Identify which cell holds the provided text, then report its (x, y) central coordinate. 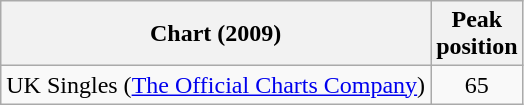
Peakposition (477, 34)
UK Singles (The Official Charts Company) (216, 85)
65 (477, 85)
Chart (2009) (216, 34)
